Detect which cell encompasses the target text, then output its [X, Y] center coordinate. 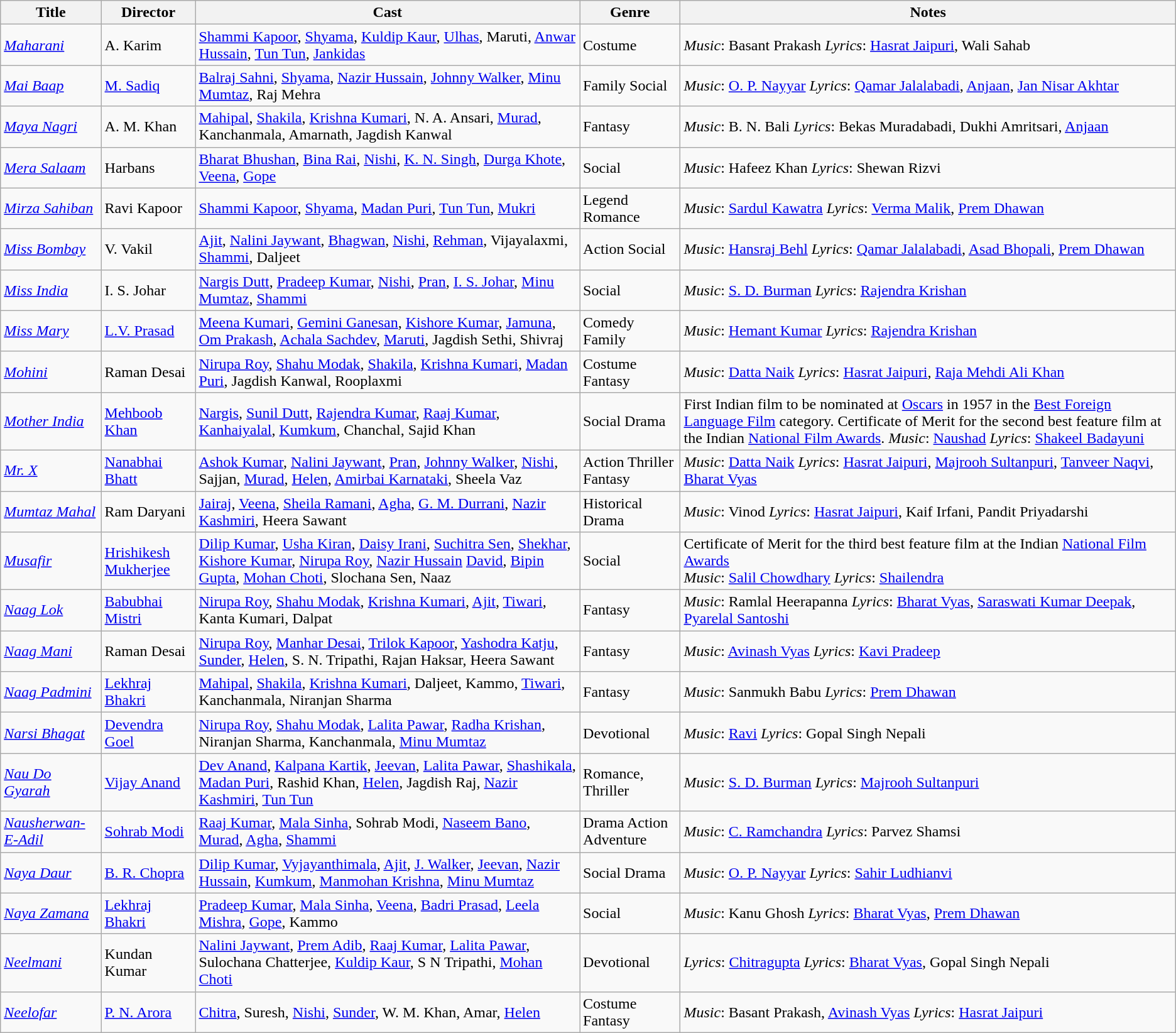
Neelofar [51, 1012]
Music: Sanmukh Babu Lyrics: Prem Dhawan [928, 692]
Costume [630, 45]
Jairaj, Veena, Sheila Ramani, Agha, G. M. Durrani, Nazir Kashmiri, Heera Sawant [388, 511]
Balraj Sahni, Shyama, Nazir Hussain, Johnny Walker, Minu Mumtaz, Raj Mehra [388, 85]
Certificate of Merit for the third best feature film at the Indian National Film AwardsMusic: Salil Chowdhary Lyrics: Shailendra [928, 561]
Historical Drama [630, 511]
Nirupa Roy, Manhar Desai, Trilok Kapoor, Yashodra Katju, Sunder, Helen, S. N. Tripathi, Rajan Haksar, Heera Sawant [388, 651]
Ravi Kapoor [148, 209]
Devendra Goel [148, 733]
Family Social [630, 85]
Romance, Thriller [630, 782]
Meena Kumari, Gemini Ganesan, Kishore Kumar, Jamuna, Om Prakash, Achala Sachdev, Maruti, Jagdish Sethi, Shivraj [388, 331]
Nirupa Roy, Shahu Modak, Shakila, Krishna Kumari, Madan Puri, Jagdish Kanwal, Rooplaxmi [388, 372]
Nalini Jaywant, Prem Adib, Raaj Kumar, Lalita Pawar, Sulochana Chatterjee, Kuldip Kaur, S N Tripathi, Mohan Choti [388, 963]
Music: B. N. Bali Lyrics: Bekas Muradabadi, Dukhi Amritsari, Anjaan [928, 127]
Naya Zamana [51, 914]
Mahipal, Shakila, Krishna Kumari, Daljeet, Kammo, Tiwari, Kanchanmala, Niranjan Sharma [388, 692]
Neelmani [51, 963]
Kundan Kumar [148, 963]
Ram Daryani [148, 511]
M. Sadiq [148, 85]
Nargis, Sunil Dutt, Rajendra Kumar, Raaj Kumar, Kanhaiyalal, Kumkum, Chanchal, Sajid Khan [388, 421]
Naag Lok [51, 611]
Lyrics: Chitragupta Lyrics: Bharat Vyas, Gopal Singh Nepali [928, 963]
Mahipal, Shakila, Krishna Kumari, N. A. Ansari, Murad, Kanchanmala, Amarnath, Jagdish Kanwal [388, 127]
A. M. Khan [148, 127]
Notes [928, 13]
V. Vakil [148, 249]
Musafir [51, 561]
Naag Mani [51, 651]
Cast [388, 13]
Action Thriller Fantasy [630, 470]
P. N. Arora [148, 1012]
Sohrab Modi [148, 832]
Music: Sardul Kawatra Lyrics: Verma Malik, Prem Dhawan [928, 209]
Mother India [51, 421]
Chitra, Suresh, Nishi, Sunder, W. M. Khan, Amar, Helen [388, 1012]
Genre [630, 13]
Nirupa Roy, Shahu Modak, Lalita Pawar, Radha Krishan, Niranjan Sharma, Kanchanmala, Minu Mumtaz [388, 733]
Mera Salaam [51, 167]
Hrishikesh Mukherjee [148, 561]
Music: Datta Naik Lyrics: Hasrat Jaipuri, Raja Mehdi Ali Khan [928, 372]
Mirza Sahiban [51, 209]
Harbans [148, 167]
Nanabhai Bhatt [148, 470]
Shammi Kapoor, Shyama, Madan Puri, Tun Tun, Mukri [388, 209]
Music: C. Ramchandra Lyrics: Parvez Shamsi [928, 832]
Ajit, Nalini Jaywant, Bhagwan, Nishi, Rehman, Vijayalaxmi, Shammi, Daljeet [388, 249]
Music: Datta Naik Lyrics: Hasrat Jaipuri, Majrooh Sultanpuri, Tanveer Naqvi, Bharat Vyas [928, 470]
Narsi Bhagat [51, 733]
Mai Baap [51, 85]
I. S. Johar [148, 290]
Maya Nagri [51, 127]
Title [51, 13]
Music: Kanu Ghosh Lyrics: Bharat Vyas, Prem Dhawan [928, 914]
Shammi Kapoor, Shyama, Kuldip Kaur, Ulhas, Maruti, Anwar Hussain, Tun Tun, Jankidas [388, 45]
Music: Basant Prakash, Avinash Vyas Lyrics: Hasrat Jaipuri [928, 1012]
Mumtaz Mahal [51, 511]
Director [148, 13]
Dev Anand, Kalpana Kartik, Jeevan, Lalita Pawar, Shashikala, Madan Puri, Rashid Khan, Helen, Jagdish Raj, Nazir Kashmiri, Tun Tun [388, 782]
A. Karim [148, 45]
Nausherwan-E-Adil [51, 832]
Maharani [51, 45]
Pradeep Kumar, Mala Sinha, Veena, Badri Prasad, Leela Mishra, Gope, Kammo [388, 914]
L.V. Prasad [148, 331]
Music: O. P. Nayyar Lyrics: Qamar Jalalabadi, Anjaan, Jan Nisar Akhtar [928, 85]
B. R. Chopra [148, 872]
Action Social [630, 249]
Music: Ramlal Heerapanna Lyrics: Bharat Vyas, Saraswati Kumar Deepak, Pyarelal Santoshi [928, 611]
Miss India [51, 290]
Miss Bombay [51, 249]
Vijay Anand [148, 782]
Music: Ravi Lyrics: Gopal Singh Nepali [928, 733]
Music: Hafeez Khan Lyrics: Shewan Rizvi [928, 167]
Mehboob Khan [148, 421]
Music: Avinash Vyas Lyrics: Kavi Pradeep [928, 651]
Music: Vinod Lyrics: Hasrat Jaipuri, Kaif Irfani, Pandit Priyadarshi [928, 511]
Legend Romance [630, 209]
Mohini [51, 372]
Miss Mary [51, 331]
Mr. X [51, 470]
Music: O. P. Nayyar Lyrics: Sahir Ludhianvi [928, 872]
Nirupa Roy, Shahu Modak, Krishna Kumari, Ajit, Tiwari, Kanta Kumari, Dalpat [388, 611]
Raaj Kumar, Mala Sinha, Sohrab Modi, Naseem Bano, Murad, Agha, Shammi [388, 832]
Music: Basant Prakash Lyrics: Hasrat Jaipuri, Wali Sahab [928, 45]
Babubhai Mistri [148, 611]
Naag Padmini [51, 692]
Comedy Family [630, 331]
Ashok Kumar, Nalini Jaywant, Pran, Johnny Walker, Nishi, Sajjan, Murad, Helen, Amirbai Karnataki, Sheela Vaz [388, 470]
Music: Hansraj Behl Lyrics: Qamar Jalalabadi, Asad Bhopali, Prem Dhawan [928, 249]
Music: S. D. Burman Lyrics: Majrooh Sultanpuri [928, 782]
Drama Action Adventure [630, 832]
Music: S. D. Burman Lyrics: Rajendra Krishan [928, 290]
Bharat Bhushan, Bina Rai, Nishi, K. N. Singh, Durga Khote, Veena, Gope [388, 167]
Dilip Kumar, Vyjayanthimala, Ajit, J. Walker, Jeevan, Nazir Hussain, Kumkum, Manmohan Krishna, Minu Mumtaz [388, 872]
Naya Daur [51, 872]
Music: Hemant Kumar Lyrics: Rajendra Krishan [928, 331]
Nau Do Gyarah [51, 782]
Nargis Dutt, Pradeep Kumar, Nishi, Pran, I. S. Johar, Minu Mumtaz, Shammi [388, 290]
